Detect which cell encompasses the target text, then output its [x, y] center coordinate. 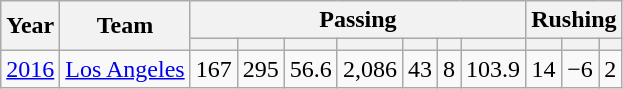
−6 [580, 69]
103.9 [494, 69]
2016 [30, 69]
8 [450, 69]
Rushing [574, 20]
2 [610, 69]
295 [260, 69]
2,086 [370, 69]
167 [214, 69]
14 [544, 69]
43 [420, 69]
Team [125, 26]
Los Angeles [125, 69]
Passing [358, 20]
Year [30, 26]
56.6 [310, 69]
